Find where the given text appears and provide that cell's center as [X, Y] coordinate. 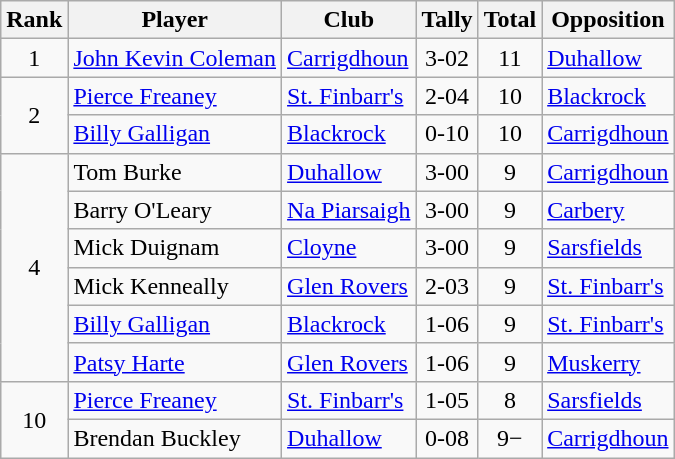
9− [510, 438]
3-02 [447, 58]
Club [349, 20]
John Kevin Coleman [175, 58]
1-05 [447, 400]
1 [34, 58]
Brendan Buckley [175, 438]
Tally [447, 20]
Total [510, 20]
Tom Burke [175, 172]
0-08 [447, 438]
0-10 [447, 134]
Mick Duignam [175, 248]
Muskerry [608, 362]
Cloyne [349, 248]
Patsy Harte [175, 362]
Na Piarsaigh [349, 210]
Carbery [608, 210]
Player [175, 20]
Opposition [608, 20]
2-03 [447, 286]
4 [34, 267]
8 [510, 400]
Rank [34, 20]
11 [510, 58]
2-04 [447, 96]
Barry O'Leary [175, 210]
Mick Kenneally [175, 286]
2 [34, 115]
